For the text-containing cell, return its midpoint in (x, y) coordinate format. 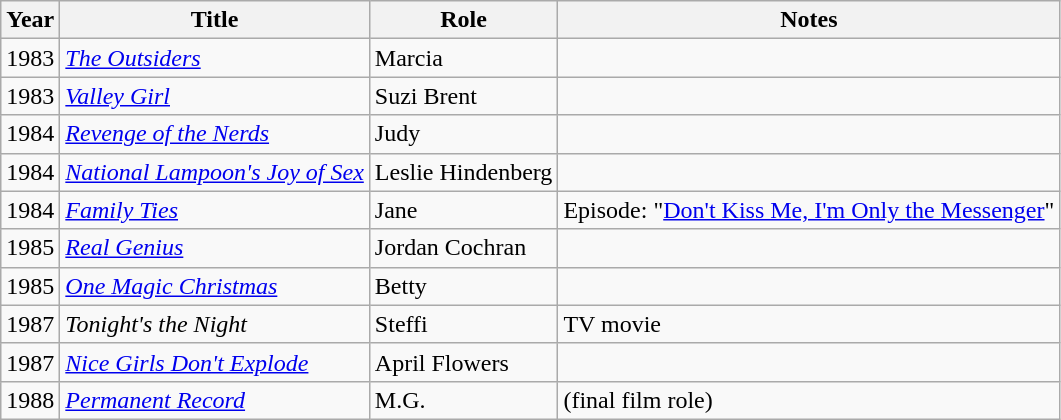
National Lampoon's Joy of Sex (215, 172)
Jane (464, 210)
Revenge of the Nerds (215, 134)
Role (464, 20)
The Outsiders (215, 58)
Family Ties (215, 210)
Nice Girls Don't Explode (215, 362)
Episode: "Don't Kiss Me, I'm Only the Messenger" (809, 210)
Jordan Cochran (464, 248)
One Magic Christmas (215, 286)
M.G. (464, 400)
Title (215, 20)
Year (30, 20)
1988 (30, 400)
Permanent Record (215, 400)
Valley Girl (215, 96)
April Flowers (464, 362)
Real Genius (215, 248)
Suzi Brent (464, 96)
Notes (809, 20)
Steffi (464, 324)
Judy (464, 134)
Marcia (464, 58)
(final film role) (809, 400)
Betty (464, 286)
Tonight's the Night (215, 324)
TV movie (809, 324)
Leslie Hindenberg (464, 172)
